Search for the cell housing the specified text and yield its (x, y) center coordinate. 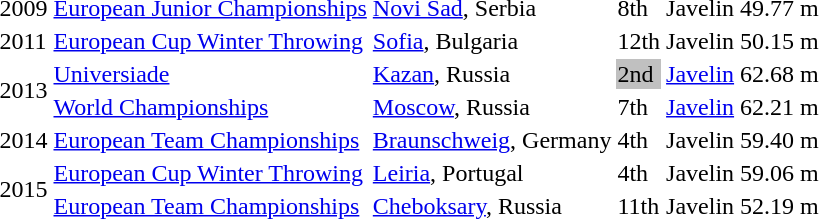
European Team Championships (210, 140)
Moscow, Russia (492, 107)
12th (639, 41)
Braunschweig, Germany (492, 140)
Sofia, Bulgaria (492, 41)
2nd (639, 74)
Leiria, Portugal (492, 173)
7th (639, 107)
Kazan, Russia (492, 74)
World Championships (210, 107)
Universiade (210, 74)
